From the cell containing the given text, extract its center point as [X, Y] coordinate. 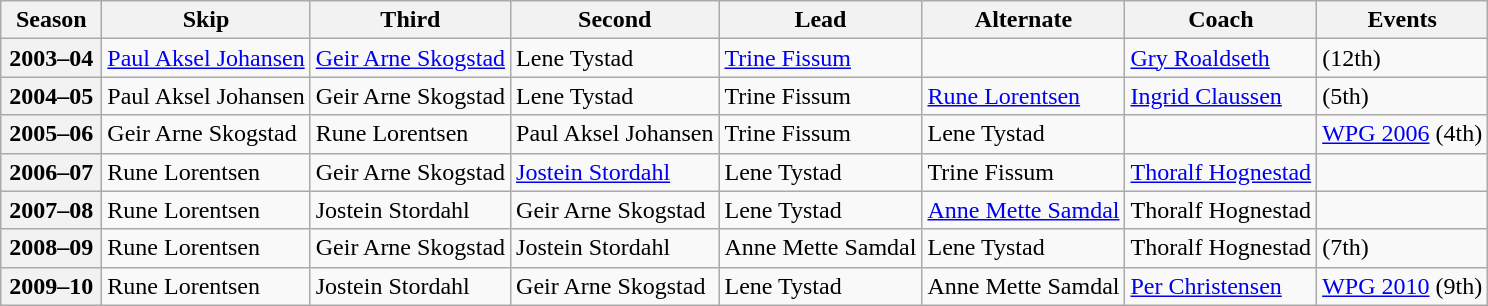
2009–10 [52, 286]
Lead [820, 20]
Alternate [1024, 20]
(7th) [1402, 248]
(12th) [1402, 58]
Gry Roaldseth [1221, 58]
Skip [206, 20]
2004–05 [52, 96]
2007–08 [52, 210]
Second [615, 20]
Season [52, 20]
Third [410, 20]
WPG 2006 (4th) [1402, 134]
2008–09 [52, 248]
Coach [1221, 20]
2005–06 [52, 134]
WPG 2010 (9th) [1402, 286]
(5th) [1402, 96]
Events [1402, 20]
2006–07 [52, 172]
2003–04 [52, 58]
Ingrid Claussen [1221, 96]
Per Christensen [1221, 286]
